Identify which cell holds the provided text, then report its [X, Y] central coordinate. 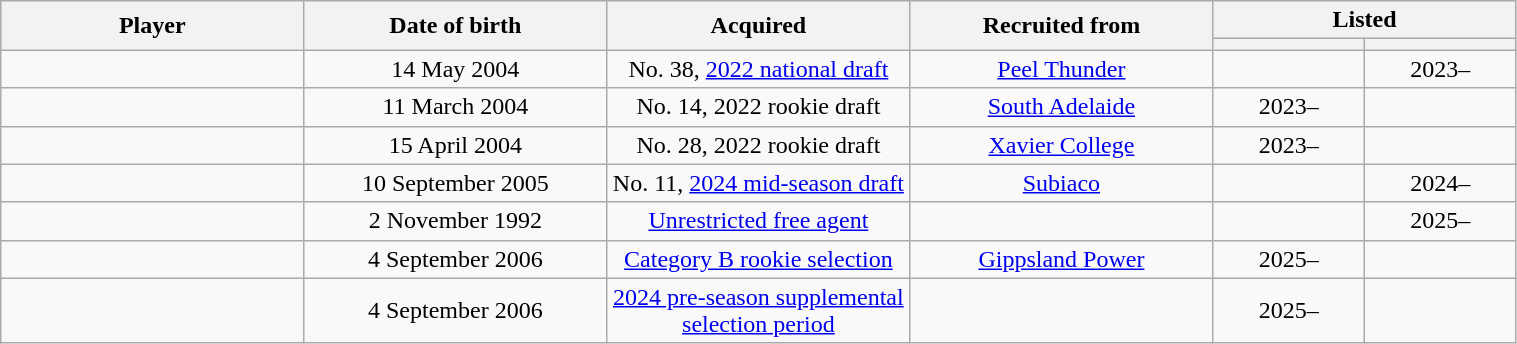
Unrestricted free agent [758, 221]
No. 14, 2022 rookie draft [758, 107]
South Adelaide [1062, 107]
Category B rookie selection [758, 259]
Date of birth [456, 26]
No. 28, 2022 rookie draft [758, 145]
Recruited from [1062, 26]
No. 38, 2022 national draft [758, 69]
No. 11, 2024 mid-season draft [758, 183]
Gippsland Power [1062, 259]
Subiaco [1062, 183]
Acquired [758, 26]
Listed [1364, 20]
2024 pre-season supplemental selection period [758, 310]
Xavier College [1062, 145]
2 November 1992 [456, 221]
2024– [1440, 183]
Peel Thunder [1062, 69]
10 September 2005 [456, 183]
15 April 2004 [456, 145]
11 March 2004 [456, 107]
Player [152, 26]
14 May 2004 [456, 69]
